For the text-containing cell, return its midpoint in (X, Y) coordinate format. 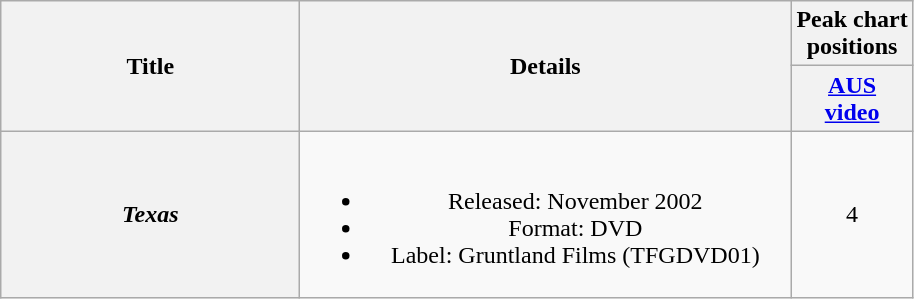
Texas (150, 214)
Title (150, 66)
4 (852, 214)
Released: November 2002Format: DVDLabel: Gruntland Films (TFGDVD01) (546, 214)
AUSvideo (852, 98)
Peak chartpositions (852, 34)
Details (546, 66)
